Locate the cell with the specified text and output its [X, Y] center coordinate. 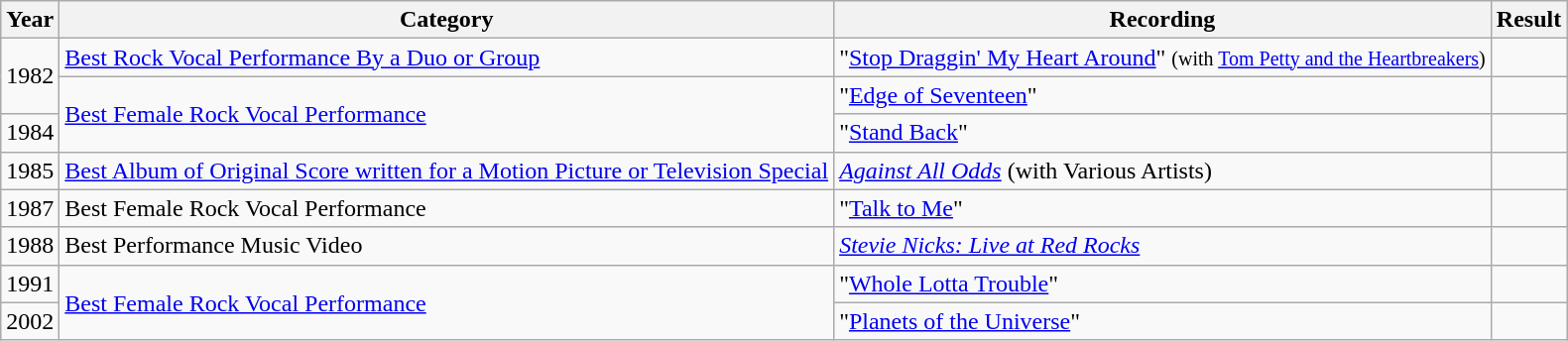
1991 [30, 284]
1988 [30, 246]
Stevie Nicks: Live at Red Rocks [1162, 246]
"Stop Draggin' My Heart Around" (with Tom Petty and the Heartbreakers) [1162, 57]
"Planets of the Universe" [1162, 321]
Best Rock Vocal Performance By a Duo or Group [446, 57]
Result [1528, 20]
1982 [30, 76]
"Stand Back" [1162, 133]
2002 [30, 321]
"Edge of Seventeen" [1162, 95]
Year [30, 20]
"Talk to Me" [1162, 208]
"Whole Lotta Trouble" [1162, 284]
Best Album of Original Score written for a Motion Picture or Television Special [446, 170]
Recording [1162, 20]
1984 [30, 133]
Against All Odds (with Various Artists) [1162, 170]
Best Performance Music Video [446, 246]
1987 [30, 208]
Category [446, 20]
1985 [30, 170]
